Find where the given text appears and provide that cell's center as [X, Y] coordinate. 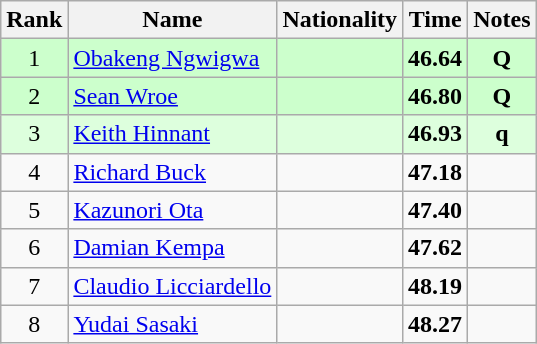
q [502, 134]
47.18 [436, 172]
5 [34, 210]
Yudai Sasaki [172, 324]
Time [436, 20]
Sean Wroe [172, 96]
3 [34, 134]
Rank [34, 20]
Claudio Licciardello [172, 286]
2 [34, 96]
46.80 [436, 96]
4 [34, 172]
48.27 [436, 324]
7 [34, 286]
47.40 [436, 210]
Keith Hinnant [172, 134]
8 [34, 324]
48.19 [436, 286]
47.62 [436, 248]
Nationality [340, 20]
Name [172, 20]
Notes [502, 20]
Kazunori Ota [172, 210]
46.93 [436, 134]
Richard Buck [172, 172]
1 [34, 58]
6 [34, 248]
46.64 [436, 58]
Obakeng Ngwigwa [172, 58]
Damian Kempa [172, 248]
